Capture the cell that displays the provided text and extract its [x, y] central coordinate. 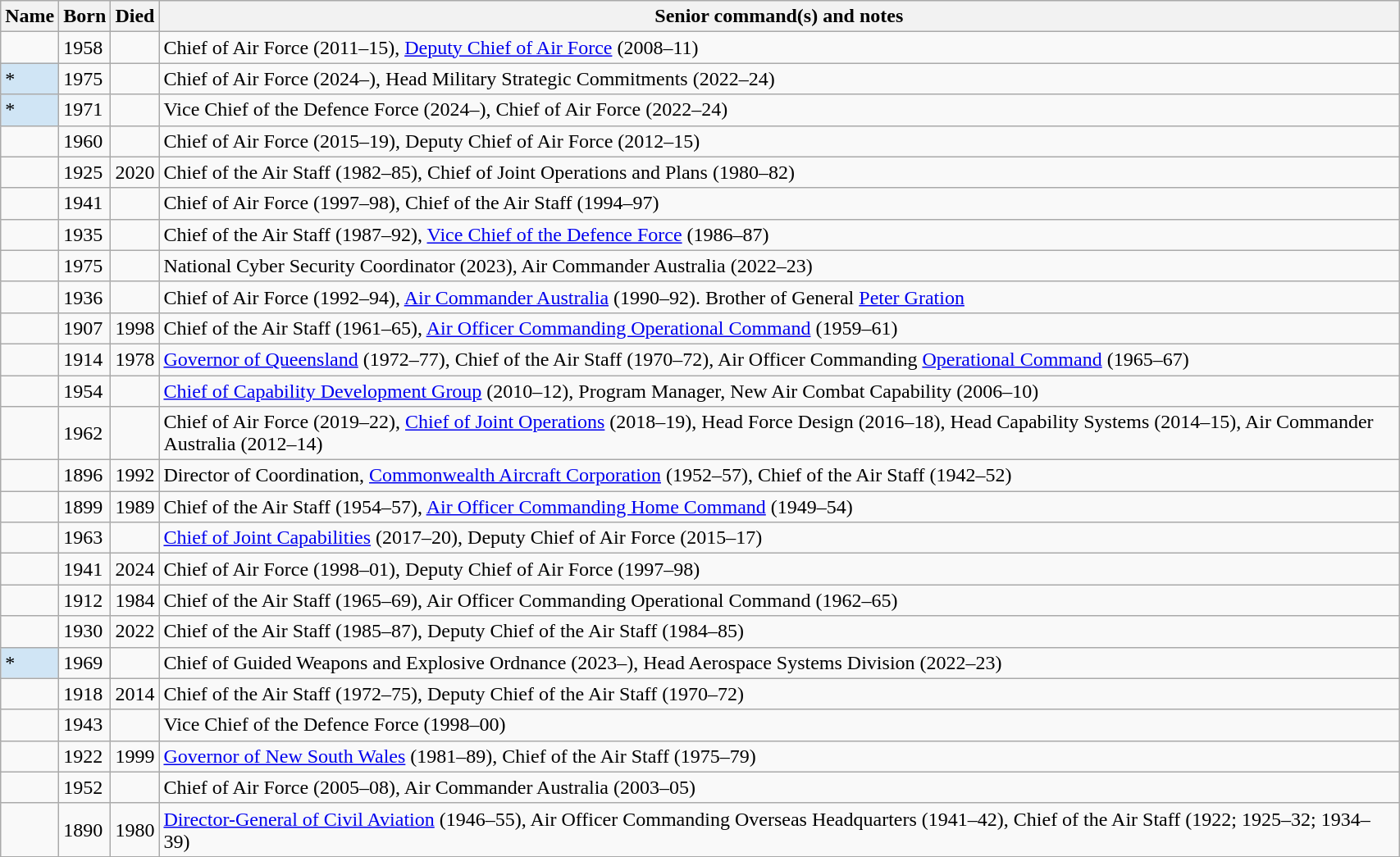
Chief of the Air Staff (1965–69), Air Officer Commanding Operational Command (1962–65) [779, 600]
Chief of Air Force (2015–19), Deputy Chief of Air Force (2012–15) [779, 141]
1935 [85, 235]
Chief of the Air Staff (1961–65), Air Officer Commanding Operational Command (1959–61) [779, 328]
1960 [85, 141]
1992 [135, 476]
Vice Chief of the Defence Force (1998–00) [779, 725]
1989 [135, 507]
Senior command(s) and notes [779, 16]
Chief of the Air Staff (1972–75), Deputy Chief of the Air Staff (1970–72) [779, 694]
Name [30, 16]
Chief of Joint Capabilities (2017–20), Deputy Chief of Air Force (2015–17) [779, 538]
1896 [85, 476]
Chief of Air Force (1992–94), Air Commander Australia (1990–92). Brother of General Peter Gration [779, 297]
1922 [85, 756]
1890 [85, 830]
1958 [85, 48]
Director-General of Civil Aviation (1946–55), Air Officer Commanding Overseas Headquarters (1941–42), Chief of the Air Staff (1922; 1925–32; 1934–39) [779, 830]
1963 [85, 538]
Born [85, 16]
Chief of Capability Development Group (2010–12), Program Manager, New Air Combat Capability (2006–10) [779, 391]
1962 [85, 433]
1912 [85, 600]
1969 [85, 663]
1980 [135, 830]
Governor of Queensland (1972–77), Chief of the Air Staff (1970–72), Air Officer Commanding Operational Command (1965–67) [779, 359]
Chief of the Air Staff (1985–87), Deputy Chief of the Air Staff (1984–85) [779, 631]
1971 [85, 110]
2024 [135, 569]
2014 [135, 694]
1918 [85, 694]
Chief of Air Force (2005–08), Air Commander Australia (2003–05) [779, 787]
Director of Coordination, Commonwealth Aircraft Corporation (1952–57), Chief of the Air Staff (1942–52) [779, 476]
Chief of Air Force (1997–98), Chief of the Air Staff (1994–97) [779, 203]
1978 [135, 359]
2022 [135, 631]
1925 [85, 172]
1952 [85, 787]
1930 [85, 631]
1914 [85, 359]
Chief of the Air Staff (1954–57), Air Officer Commanding Home Command (1949–54) [779, 507]
1998 [135, 328]
Vice Chief of the Defence Force (2024–), Chief of Air Force (2022–24) [779, 110]
1943 [85, 725]
Chief of the Air Staff (1982–85), Chief of Joint Operations and Plans (1980–82) [779, 172]
1954 [85, 391]
2020 [135, 172]
Chief of Air Force (2011–15), Deputy Chief of Air Force (2008–11) [779, 48]
1899 [85, 507]
Chief of Air Force (2024–), Head Military Strategic Commitments (2022–24) [779, 79]
Chief of Guided Weapons and Explosive Ordnance (2023–), Head Aerospace Systems Division (2022–23) [779, 663]
1999 [135, 756]
National Cyber Security Coordinator (2023), Air Commander Australia (2022–23) [779, 266]
Chief of Air Force (1998–01), Deputy Chief of Air Force (1997–98) [779, 569]
Chief of the Air Staff (1987–92), Vice Chief of the Defence Force (1986–87) [779, 235]
1984 [135, 600]
1936 [85, 297]
Governor of New South Wales (1981–89), Chief of the Air Staff (1975–79) [779, 756]
1907 [85, 328]
Died [135, 16]
